Detect which cell encompasses the target text, then output its [X, Y] center coordinate. 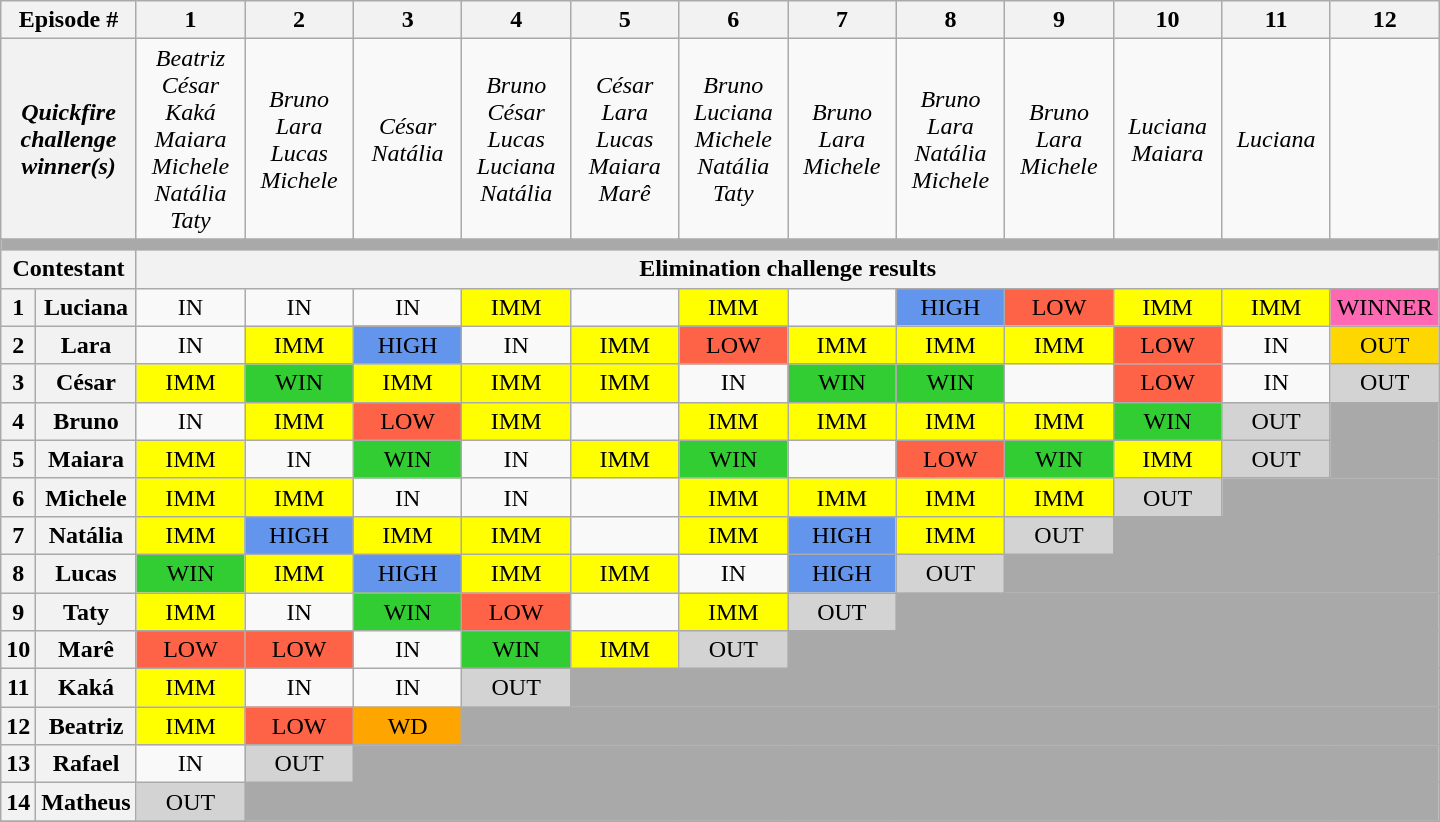
Matheus [86, 802]
CésarNatália [408, 139]
Maiara [86, 459]
BrunoLucianaMicheleNatáliaTaty [734, 139]
Taty [86, 611]
BeatrizCésarKakáMaiaraMicheleNatáliaTaty [190, 139]
Rafael [86, 764]
BrunoCésarLucasLucianaNatália [516, 139]
BrunoLaraLucasMichele [300, 139]
Lucas [86, 573]
Beatriz [86, 726]
Bruno [86, 421]
CésarLaraLucasMaiaraMarê [624, 139]
César [86, 383]
Michele [86, 497]
Elimination challenge results [788, 269]
BrunoLaraNatáliaMichele [950, 139]
Quickfirechallengewinner(s) [68, 139]
14 [18, 802]
Episode # [68, 20]
Marê [86, 650]
Contestant [68, 269]
Natália [86, 535]
LucianaMaiara [1168, 139]
Kaká [86, 688]
WINNER [1384, 307]
Lara [86, 345]
13 [18, 764]
WD [408, 726]
